Search for the cell housing the specified text and yield its [x, y] center coordinate. 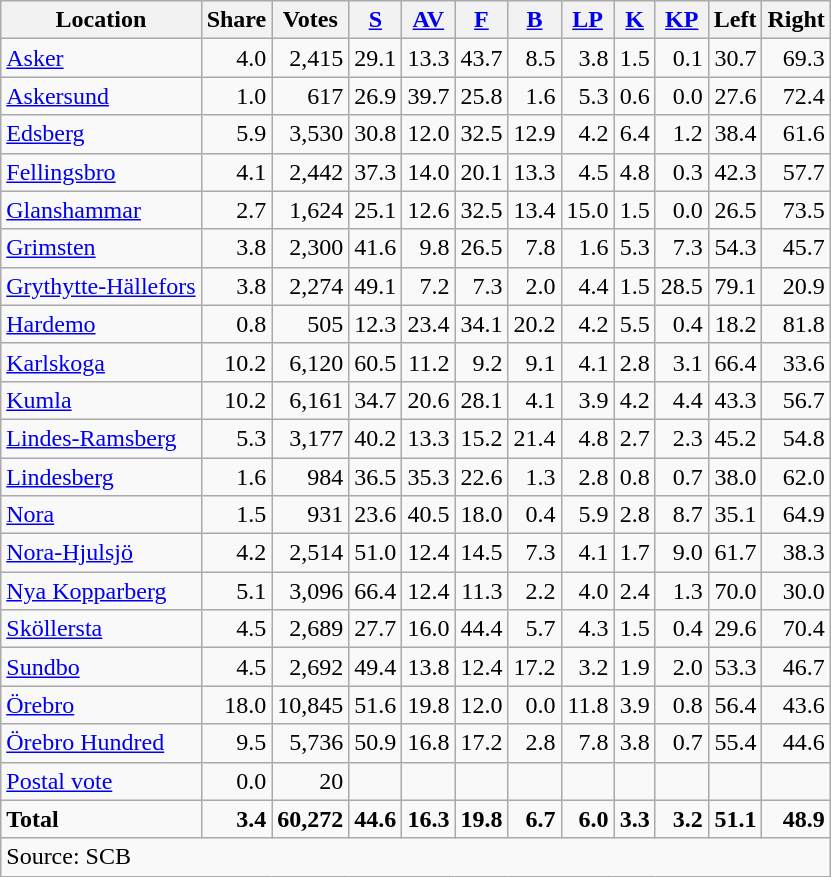
40.2 [376, 438]
34.1 [482, 324]
Örebro Hundred [101, 743]
54.3 [735, 248]
28.1 [482, 400]
Glanshammar [101, 210]
30.7 [735, 58]
15.0 [588, 210]
5,736 [310, 743]
51.1 [735, 819]
20.9 [796, 286]
3.4 [236, 819]
35.1 [735, 515]
9.0 [682, 553]
20 [310, 781]
43.7 [482, 58]
61.6 [796, 134]
Left [735, 20]
30.8 [376, 134]
81.8 [796, 324]
11.2 [428, 362]
56.7 [796, 400]
7.2 [428, 286]
Share [236, 20]
Kumla [101, 400]
37.3 [376, 172]
3,530 [310, 134]
28.5 [682, 286]
505 [310, 324]
3,096 [310, 591]
25.8 [482, 96]
20.6 [428, 400]
53.3 [735, 667]
12.6 [428, 210]
15.2 [482, 438]
2,689 [310, 629]
LP [588, 20]
2.3 [682, 438]
9.5 [236, 743]
2,442 [310, 172]
38.0 [735, 477]
43.3 [735, 400]
45.7 [796, 248]
14.5 [482, 553]
45.2 [735, 438]
54.8 [796, 438]
9.8 [428, 248]
6.4 [634, 134]
1.7 [634, 553]
KP [682, 20]
5.7 [534, 629]
1,624 [310, 210]
2,274 [310, 286]
1.2 [682, 134]
Postal vote [101, 781]
5.1 [236, 591]
79.1 [735, 286]
43.6 [796, 705]
Source: SCB [416, 857]
Total [101, 819]
16.0 [428, 629]
Location [101, 20]
2.4 [634, 591]
60,272 [310, 819]
Nya Kopparberg [101, 591]
49.4 [376, 667]
8.5 [534, 58]
70.4 [796, 629]
3,177 [310, 438]
0.1 [682, 58]
12.3 [376, 324]
25.1 [376, 210]
23.6 [376, 515]
Votes [310, 20]
6.0 [588, 819]
72.4 [796, 96]
AV [428, 20]
Right [796, 20]
6,161 [310, 400]
11.8 [588, 705]
18.2 [735, 324]
35.3 [428, 477]
K [634, 20]
29.6 [735, 629]
44.4 [482, 629]
22.6 [482, 477]
2,692 [310, 667]
Hardemo [101, 324]
33.6 [796, 362]
0.6 [634, 96]
6.7 [534, 819]
2,514 [310, 553]
60.5 [376, 362]
617 [310, 96]
11.3 [482, 591]
S [376, 20]
984 [310, 477]
38.4 [735, 134]
Grythytte-Hällefors [101, 286]
62.0 [796, 477]
Askersund [101, 96]
20.1 [482, 172]
1.0 [236, 96]
27.6 [735, 96]
40.5 [428, 515]
Edsberg [101, 134]
57.7 [796, 172]
B [534, 20]
Asker [101, 58]
Fellingsbro [101, 172]
Sköllersta [101, 629]
21.4 [534, 438]
16.3 [428, 819]
9.1 [534, 362]
13.8 [428, 667]
51.6 [376, 705]
36.5 [376, 477]
9.2 [482, 362]
73.5 [796, 210]
34.7 [376, 400]
Karlskoga [101, 362]
51.0 [376, 553]
12.9 [534, 134]
23.4 [428, 324]
3.3 [634, 819]
42.3 [735, 172]
F [482, 20]
Grimsten [101, 248]
64.9 [796, 515]
Nora-Hjulsjö [101, 553]
13.4 [534, 210]
5.5 [634, 324]
2.2 [534, 591]
Lindesberg [101, 477]
26.9 [376, 96]
10,845 [310, 705]
56.4 [735, 705]
69.3 [796, 58]
2,300 [310, 248]
Lindes-Ramsberg [101, 438]
Sundbo [101, 667]
39.7 [428, 96]
29.1 [376, 58]
46.7 [796, 667]
49.1 [376, 286]
50.9 [376, 743]
2,415 [310, 58]
70.0 [735, 591]
1.9 [634, 667]
14.0 [428, 172]
6,120 [310, 362]
20.2 [534, 324]
0.3 [682, 172]
Nora [101, 515]
8.7 [682, 515]
16.8 [428, 743]
3.1 [682, 362]
27.7 [376, 629]
4.3 [588, 629]
55.4 [735, 743]
38.3 [796, 553]
61.7 [735, 553]
30.0 [796, 591]
48.9 [796, 819]
41.6 [376, 248]
Örebro [101, 705]
931 [310, 515]
